Detect which cell encompasses the target text, then output its (x, y) center coordinate. 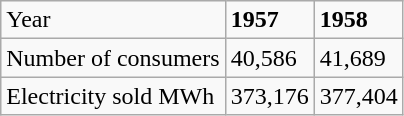
Electricity sold MWh (113, 96)
41,689 (358, 58)
1958 (358, 20)
373,176 (270, 96)
40,586 (270, 58)
Number of consumers (113, 58)
377,404 (358, 96)
Year (113, 20)
1957 (270, 20)
